Output the [X, Y] coordinate of the center of the cell containing the given text.  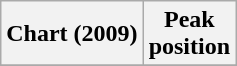
Peakposition [189, 34]
Chart (2009) [72, 34]
